Detect which cell encompasses the target text, then output its (x, y) center coordinate. 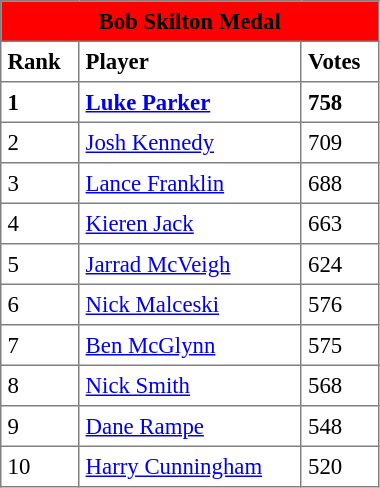
Nick Malceski (190, 304)
548 (340, 426)
Nick Smith (190, 385)
Lance Franklin (190, 183)
10 (40, 466)
663 (340, 223)
Dane Rampe (190, 426)
1 (40, 102)
6 (40, 304)
Jarrad McVeigh (190, 264)
Bob Skilton Medal (190, 21)
4 (40, 223)
Luke Parker (190, 102)
Kieren Jack (190, 223)
9 (40, 426)
520 (340, 466)
Votes (340, 61)
688 (340, 183)
Rank (40, 61)
624 (340, 264)
8 (40, 385)
Josh Kennedy (190, 142)
3 (40, 183)
2 (40, 142)
709 (340, 142)
Player (190, 61)
Ben McGlynn (190, 345)
575 (340, 345)
576 (340, 304)
758 (340, 102)
568 (340, 385)
Harry Cunningham (190, 466)
7 (40, 345)
5 (40, 264)
